Search for the cell housing the specified text and yield its (x, y) center coordinate. 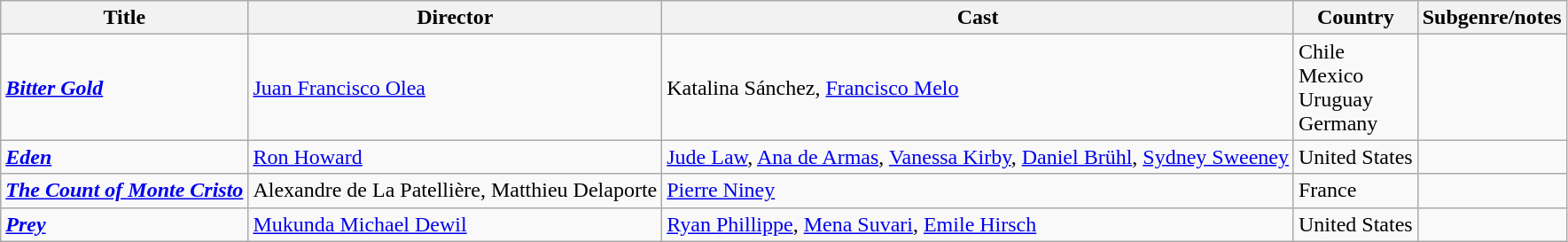
Prey (124, 224)
Title (124, 18)
France (1355, 191)
Chile Mexico Uruguay Germany (1355, 87)
Mukunda Michael Dewil (456, 224)
Pierre Niney (979, 191)
Director (456, 18)
Alexandre de La Patellière, Matthieu Delaporte (456, 191)
Cast (979, 18)
Ryan Phillippe, Mena Suvari, Emile Hirsch (979, 224)
Eden (124, 157)
Subgenre/notes (1492, 18)
Country (1355, 18)
Katalina Sánchez, Francisco Melo (979, 87)
The Count of Monte Cristo (124, 191)
Jude Law, Ana de Armas, Vanessa Kirby, Daniel Brühl, Sydney Sweeney (979, 157)
Juan Francisco Olea (456, 87)
Ron Howard (456, 157)
Bitter Gold (124, 87)
